Find where the given text appears and provide that cell's center as [x, y] coordinate. 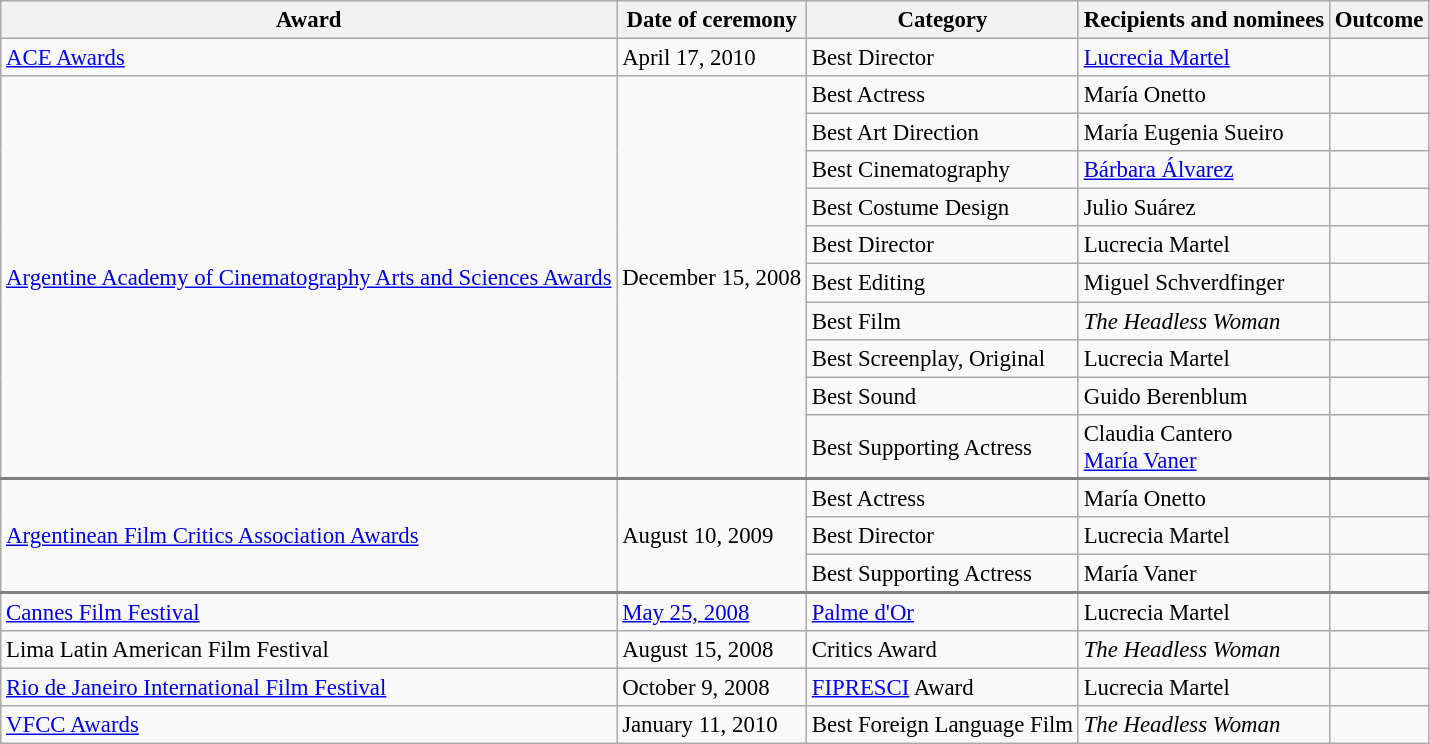
Best Film [942, 321]
VFCC Awards [309, 725]
May 25, 2008 [712, 612]
Critics Award [942, 650]
Rio de Janeiro International Film Festival [309, 688]
Julio Suárez [1204, 208]
Claudia CanteroMaría Vaner [1204, 446]
April 17, 2010 [712, 58]
ACE Awards [309, 58]
Recipients and nominees [1204, 20]
Cannes Film Festival [309, 612]
Argentinean Film Critics Association Awards [309, 536]
Best Editing [942, 283]
Argentine Academy of Cinematography Arts and Sciences Awards [309, 278]
Bárbara Álvarez [1204, 170]
María Vaner [1204, 574]
Lima Latin American Film Festival [309, 650]
Category [942, 20]
Best Cinematography [942, 170]
Best Costume Design [942, 208]
August 10, 2009 [712, 536]
Date of ceremony [712, 20]
Palme d'Or [942, 612]
Best Sound [942, 396]
October 9, 2008 [712, 688]
Best Art Direction [942, 133]
Award [309, 20]
August 15, 2008 [712, 650]
Miguel Schverdfinger [1204, 283]
Best Foreign Language Film [942, 725]
January 11, 2010 [712, 725]
FIPRESCI Award [942, 688]
Best Screenplay, Original [942, 358]
Guido Berenblum [1204, 396]
María Eugenia Sueiro [1204, 133]
December 15, 2008 [712, 278]
Outcome [1378, 20]
